Locate the cell with the specified text and output its (X, Y) center coordinate. 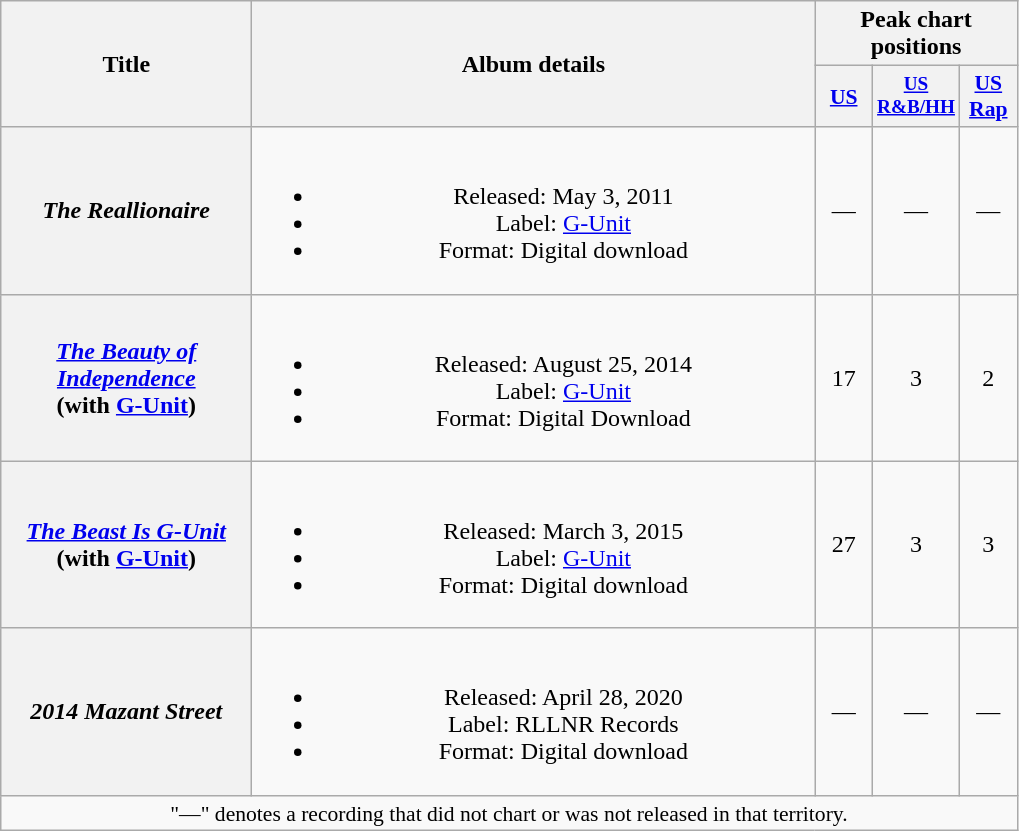
2014 Mazant Street (126, 712)
27 (844, 544)
Album details (534, 64)
The Beauty of Independence(with G-Unit) (126, 378)
USR&B/HH (916, 96)
Released: March 3, 2015Label: G-UnitFormat: Digital download (534, 544)
Released: April 28, 2020Label: RLLNR RecordsFormat: Digital download (534, 712)
US (844, 96)
"—" denotes a recording that did not chart or was not released in that territory. (509, 813)
2 (989, 378)
Title (126, 64)
Peak chart positions (916, 34)
USRap (989, 96)
17 (844, 378)
The Beast Is G-Unit(with G-Unit) (126, 544)
Released: August 25, 2014Label: G-UnitFormat: Digital Download (534, 378)
The Reallionaire (126, 210)
Released: May 3, 2011Label: G-UnitFormat: Digital download (534, 210)
